Determine the [x, y] coordinate at the center of the cell enclosing the given text.  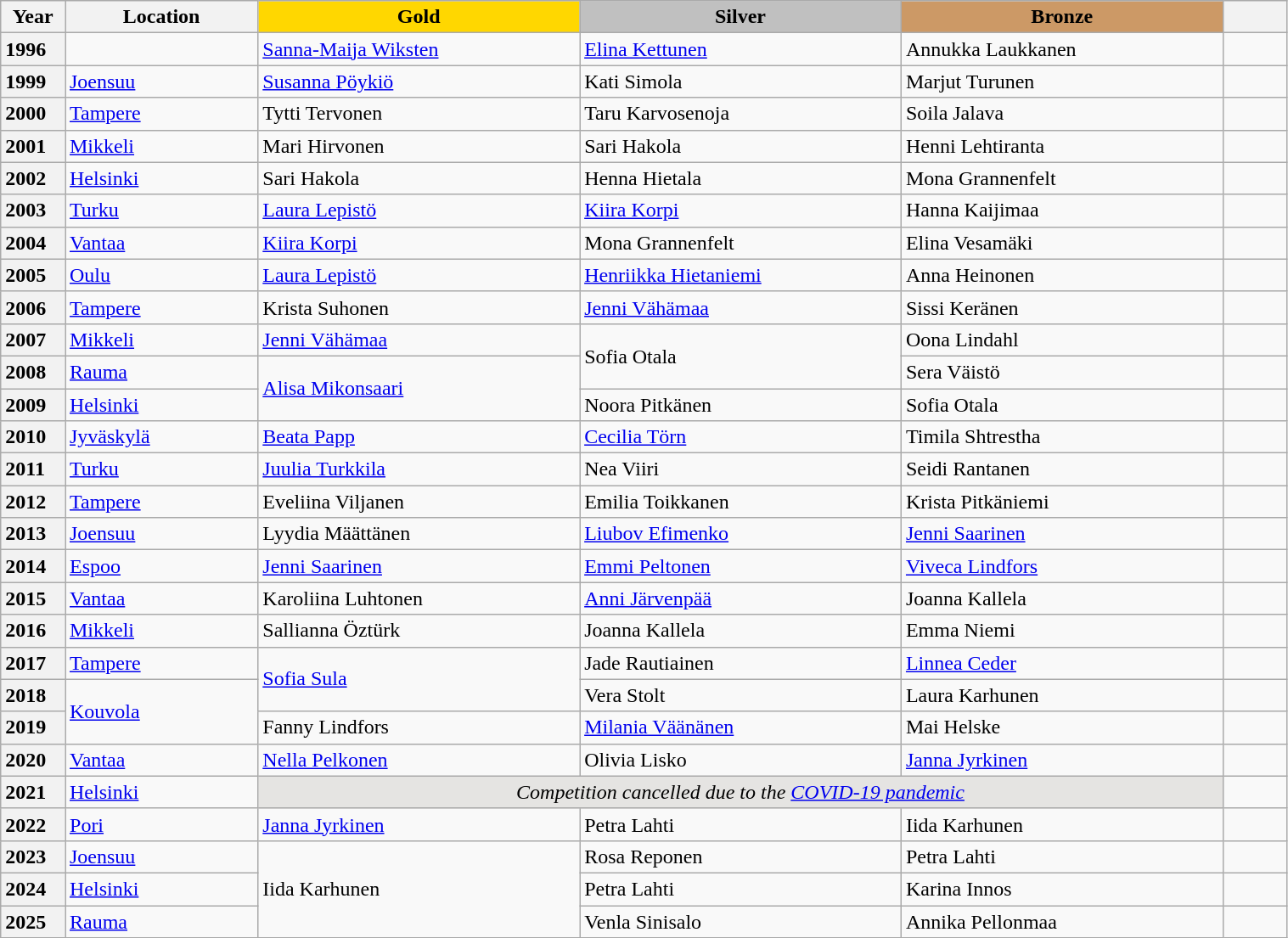
Pori [161, 824]
Jade Rautiainen [740, 663]
2019 [33, 727]
Gold [419, 17]
Timila Shtrestha [1061, 437]
2004 [33, 243]
2025 [33, 921]
2023 [33, 857]
Cecilia Törn [740, 437]
Juulia Turkkila [419, 469]
2021 [33, 792]
Linnea Ceder [1061, 663]
Karoliina Luhtonen [419, 598]
Henni Lehtiranta [1061, 146]
Karina Innos [1061, 889]
2020 [33, 760]
2018 [33, 695]
2000 [33, 114]
Nea Viiri [740, 469]
Emilia Toikkanen [740, 502]
Olivia Lisko [740, 760]
2003 [33, 211]
2017 [33, 663]
Hanna Kaijimaa [1061, 211]
2001 [33, 146]
Milania Väänänen [740, 727]
Kouvola [161, 711]
Liubov Efimenko [740, 534]
Sera Väistö [1061, 372]
2002 [33, 178]
Bronze [1061, 17]
Vera Stolt [740, 695]
Mari Hirvonen [419, 146]
2024 [33, 889]
Beata Papp [419, 437]
Sissi Keränen [1061, 307]
Viveca Lindfors [1061, 566]
Emmi Peltonen [740, 566]
Henna Hietala [740, 178]
2012 [33, 502]
Sanna-Maija Wiksten [419, 49]
Annika Pellonmaa [1061, 921]
Oona Lindahl [1061, 340]
Elina Kettunen [740, 49]
Seidi Rantanen [1061, 469]
Krista Suhonen [419, 307]
Mai Helske [1061, 727]
Henriikka Hietaniemi [740, 275]
2016 [33, 631]
2011 [33, 469]
1999 [33, 81]
Venla Sinisalo [740, 921]
Silver [740, 17]
Susanna Pöykiö [419, 81]
Competition cancelled due to the COVID-19 pandemic [740, 792]
2007 [33, 340]
Taru Karvosenoja [740, 114]
Sallianna Öztürk [419, 631]
2010 [33, 437]
Lyydia Määttänen [419, 534]
2006 [33, 307]
Year [33, 17]
Eveliina Viljanen [419, 502]
2013 [33, 534]
Krista Pitkäniemi [1061, 502]
Noora Pitkänen [740, 405]
Anni Järvenpää [740, 598]
2008 [33, 372]
Location [161, 17]
Oulu [161, 275]
Emma Niemi [1061, 631]
Jyväskylä [161, 437]
2022 [33, 824]
Espoo [161, 566]
Elina Vesamäki [1061, 243]
Kati Simola [740, 81]
Fanny Lindfors [419, 727]
2014 [33, 566]
1996 [33, 49]
Soila Jalava [1061, 114]
2005 [33, 275]
Nella Pelkonen [419, 760]
Annukka Laukkanen [1061, 49]
Marjut Turunen [1061, 81]
2009 [33, 405]
Laura Karhunen [1061, 695]
Rosa Reponen [740, 857]
Alisa Mikonsaari [419, 388]
Sofia Sula [419, 679]
Anna Heinonen [1061, 275]
2015 [33, 598]
Tytti Tervonen [419, 114]
